Output the [X, Y] coordinate of the center of the cell containing the given text.  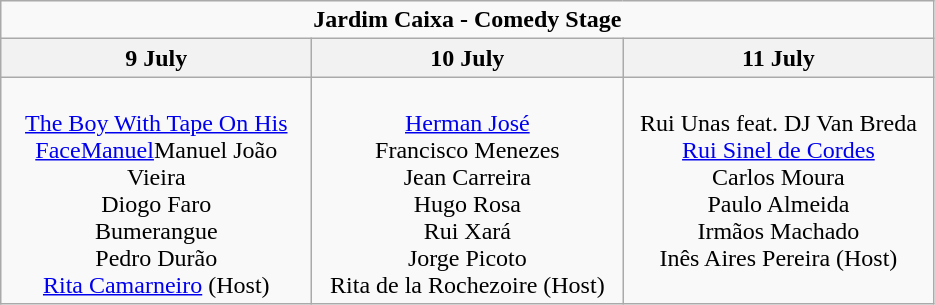
Herman JoséFrancisco MenezesJean CarreiraHugo RosaRui XaráJorge PicotoRita de la Rochezoire (Host) [468, 190]
Rui Unas feat. DJ Van BredaRui Sinel de CordesCarlos MouraPaulo AlmeidaIrmãos MachadoInês Aires Pereira (Host) [778, 190]
The Boy With Tape On His FaceManuelManuel João VieiraDiogo FaroBumeranguePedro DurãoRita Camarneiro (Host) [156, 190]
11 July [778, 58]
9 July [156, 58]
Jardim Caixa - Comedy Stage [468, 20]
10 July [468, 58]
